Capture the cell that displays the provided text and extract its (x, y) central coordinate. 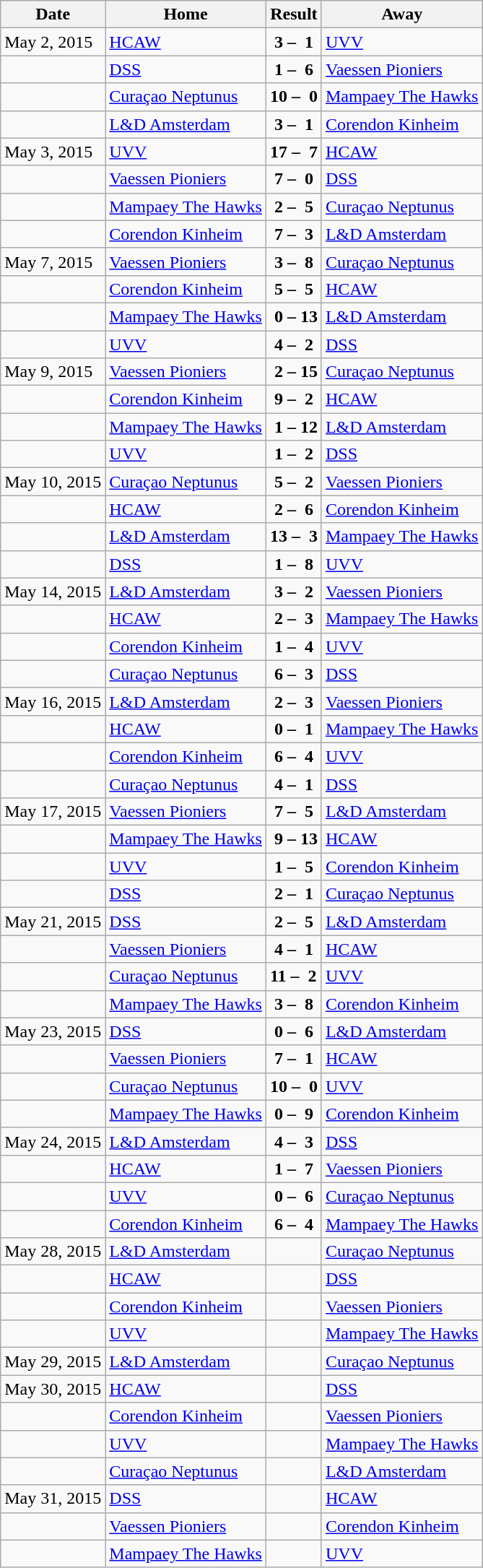
May 16, 2015 (53, 701)
3 – 2 (293, 592)
7 – 3 (293, 234)
6 – 3 (293, 674)
1 – 2 (293, 454)
7 – 0 (293, 179)
9 – 2 (293, 399)
5 – 5 (293, 289)
Result (293, 14)
11 – 2 (293, 976)
1 – 12 (293, 427)
May 21, 2015 (53, 922)
2 – 6 (293, 509)
1 – 7 (293, 1169)
2 – 15 (293, 372)
0 – 9 (293, 1114)
13 – 3 (293, 537)
Away (401, 14)
May 30, 2015 (53, 1389)
0 – 1 (293, 729)
0 – 13 (293, 316)
May 28, 2015 (53, 1252)
May 3, 2015 (53, 152)
Date (53, 14)
5 – 2 (293, 482)
1 – 5 (293, 867)
May 7, 2015 (53, 261)
May 2, 2015 (53, 42)
May 29, 2015 (53, 1361)
9 – 13 (293, 839)
4 – 2 (293, 345)
May 23, 2015 (53, 1031)
May 31, 2015 (53, 1499)
7 – 1 (293, 1059)
May 24, 2015 (53, 1141)
2 – 1 (293, 894)
1 – 4 (293, 646)
1 – 8 (293, 564)
Home (186, 14)
May 9, 2015 (53, 372)
17 – 7 (293, 152)
4 – 3 (293, 1141)
7 – 5 (293, 812)
1 – 6 (293, 69)
May 17, 2015 (53, 812)
May 14, 2015 (53, 592)
May 10, 2015 (53, 482)
